Extract the [X, Y] coordinate from the center of the cell holding the provided text.  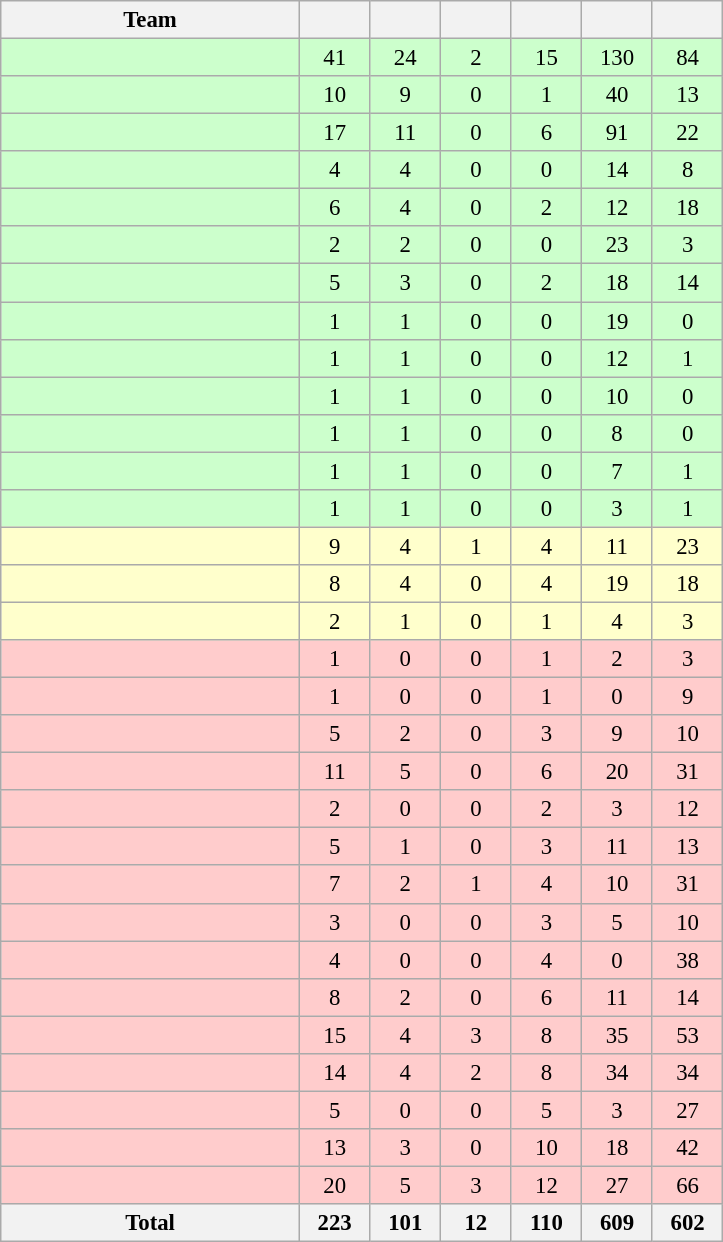
Total [150, 1223]
41 [334, 58]
24 [406, 58]
101 [406, 1223]
35 [618, 1035]
602 [688, 1223]
17 [334, 133]
42 [688, 1148]
609 [618, 1223]
66 [688, 1185]
Team [150, 20]
38 [688, 960]
84 [688, 58]
91 [618, 133]
223 [334, 1223]
130 [618, 58]
22 [688, 133]
110 [546, 1223]
40 [618, 95]
53 [688, 1035]
